Detect which cell encompasses the target text, then output its (X, Y) center coordinate. 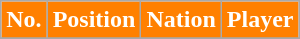
No. (24, 20)
Position (94, 20)
Player (260, 20)
Nation (181, 20)
